Pinpoint the cell where the given text exists, returning its [x, y] midpoint coordinate. 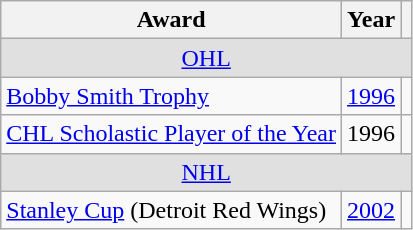
OHL [206, 58]
Stanley Cup (Detroit Red Wings) [172, 210]
Award [172, 20]
Bobby Smith Trophy [172, 96]
NHL [206, 172]
Year [372, 20]
CHL Scholastic Player of the Year [172, 134]
2002 [372, 210]
